Scan for the cell matching the given text and deliver its [x, y] coordinate at center. 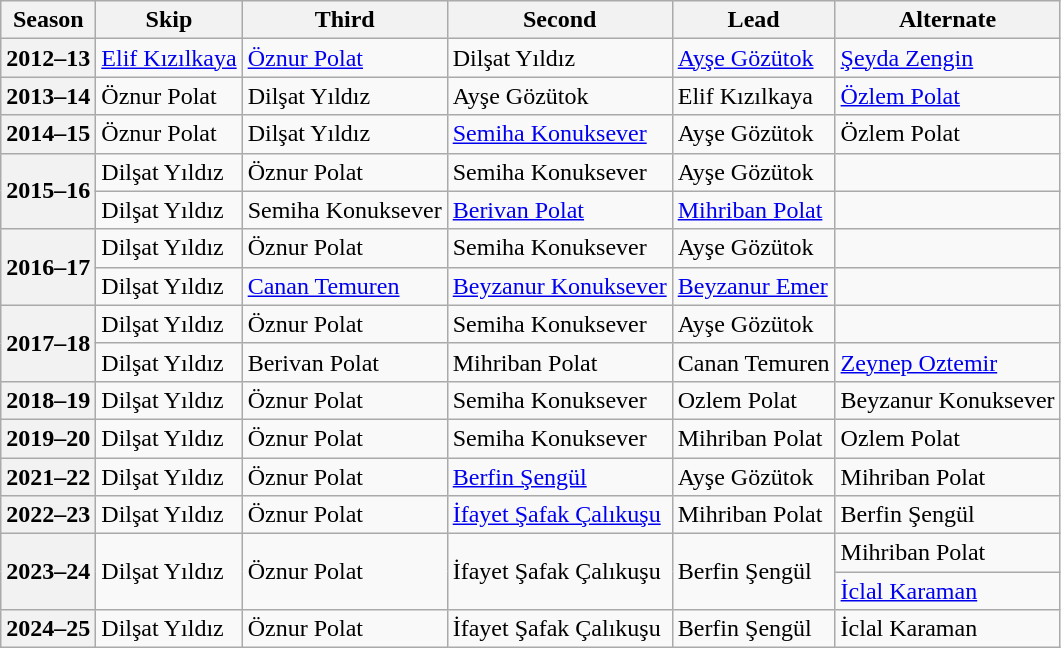
2021–22 [48, 477]
2016–17 [48, 267]
Zeynep Oztemir [948, 362]
Second [560, 20]
Season [48, 20]
Şeyda Zengin [948, 58]
2019–20 [48, 438]
2012–13 [48, 58]
2024–25 [48, 629]
2017–18 [48, 343]
2018–19 [48, 400]
Beyzanur Emer [754, 286]
Lead [754, 20]
2022–23 [48, 515]
Skip [169, 20]
2015–16 [48, 191]
Alternate [948, 20]
2023–24 [48, 572]
2013–14 [48, 96]
2014–15 [48, 134]
Third [344, 20]
